Identify which cell holds the provided text, then report its (x, y) central coordinate. 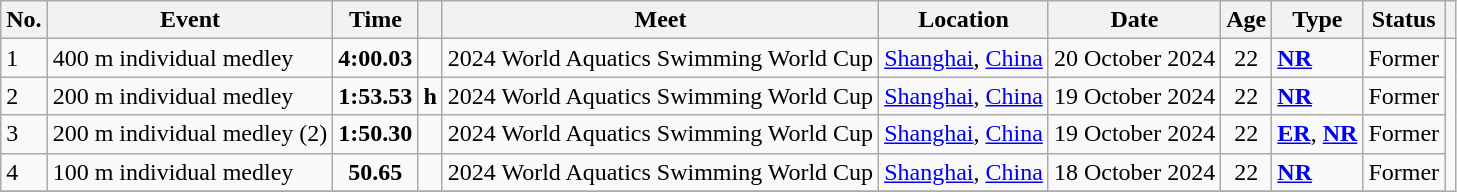
100 m individual medley (190, 172)
20 October 2024 (1134, 58)
18 October 2024 (1134, 172)
Type (1318, 20)
3 (24, 134)
Age (1246, 20)
Location (964, 20)
50.65 (376, 172)
Time (376, 20)
Meet (660, 20)
Status (1404, 20)
h (430, 96)
Date (1134, 20)
2 (24, 96)
Event (190, 20)
200 m individual medley (2) (190, 134)
1 (24, 58)
400 m individual medley (190, 58)
1:53.53 (376, 96)
4:00.03 (376, 58)
ER, NR (1318, 134)
No. (24, 20)
1:50.30 (376, 134)
4 (24, 172)
200 m individual medley (190, 96)
